Capture the cell that displays the provided text and extract its [X, Y] central coordinate. 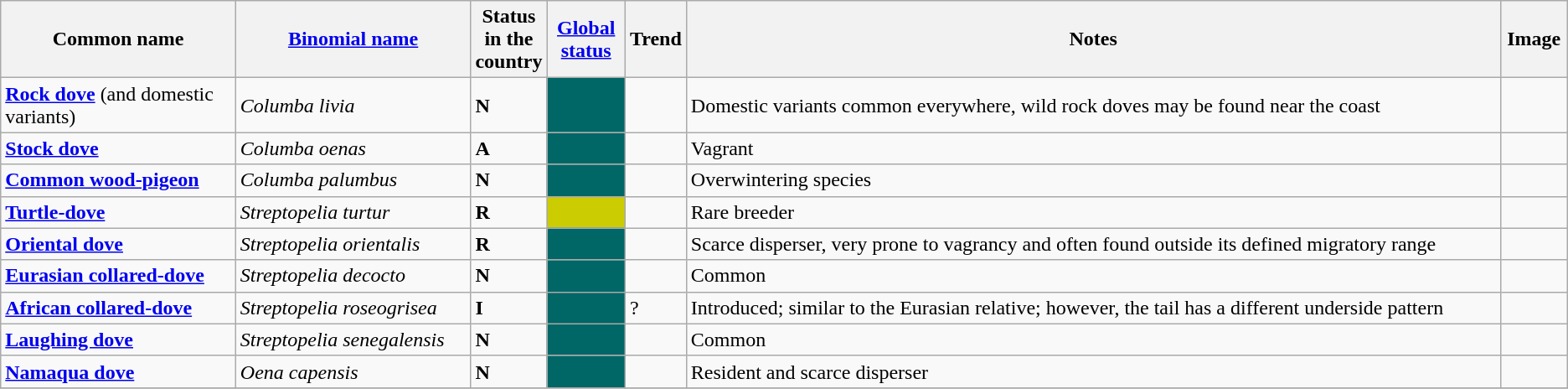
Columba palumbus [353, 180]
Streptopelia decocto [353, 276]
Streptopelia senegalensis [353, 340]
Rare breeder [1093, 212]
Introduced; similar to the Eurasian relative; however, the tail has a different underside pattern [1093, 308]
Vagrant [1093, 148]
Stock dove [119, 148]
Domestic variants common everywhere, wild rock doves may be found near the coast [1093, 106]
Common name [119, 39]
Binomial name [353, 39]
Scarce disperser, very prone to vagrancy and often found outside its defined migratory range [1093, 244]
Oena capensis [353, 371]
I [509, 308]
Columba livia [353, 106]
Common wood-pigeon [119, 180]
Overwintering species [1093, 180]
Resident and scarce disperser [1093, 371]
Turtle-dove [119, 212]
Oriental dove [119, 244]
Global status [586, 39]
African collared-dove [119, 308]
Notes [1093, 39]
Streptopelia roseogrisea [353, 308]
Status in the country [509, 39]
Namaqua dove [119, 371]
Columba oenas [353, 148]
A [509, 148]
Laughing dove [119, 340]
Image [1534, 39]
Eurasian collared-dove [119, 276]
? [655, 308]
Streptopelia orientalis [353, 244]
Streptopelia turtur [353, 212]
Trend [655, 39]
Rock dove (and domestic variants) [119, 106]
